Identify which cell holds the provided text, then report its [x, y] central coordinate. 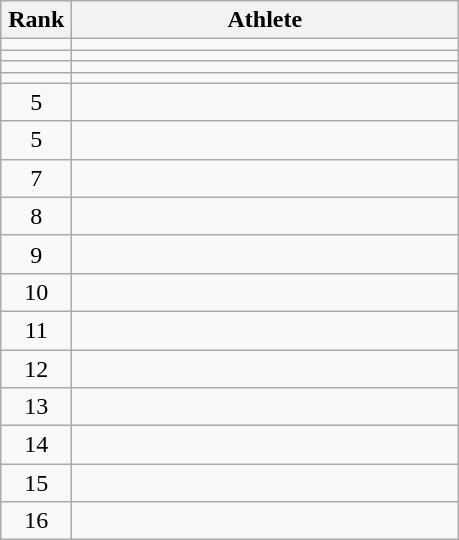
16 [36, 521]
10 [36, 292]
Athlete [265, 20]
9 [36, 254]
7 [36, 178]
11 [36, 330]
Rank [36, 20]
14 [36, 445]
15 [36, 483]
8 [36, 216]
13 [36, 407]
12 [36, 369]
